Capture the cell that displays the provided text and extract its (x, y) central coordinate. 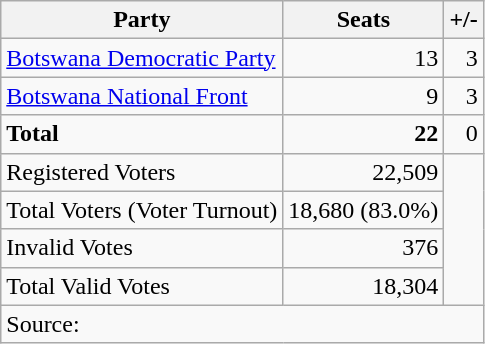
Botswana National Front (142, 96)
376 (364, 248)
Total (142, 134)
Registered Voters (142, 172)
Seats (364, 20)
Total Valid Votes (142, 286)
0 (464, 134)
18,304 (364, 286)
22,509 (364, 172)
22 (364, 134)
Source: (242, 324)
13 (364, 58)
Total Voters (Voter Turnout) (142, 210)
Party (142, 20)
9 (364, 96)
Invalid Votes (142, 248)
+/- (464, 20)
Botswana Democratic Party (142, 58)
18,680 (83.0%) (364, 210)
